Capture the cell that displays the provided text and extract its (X, Y) central coordinate. 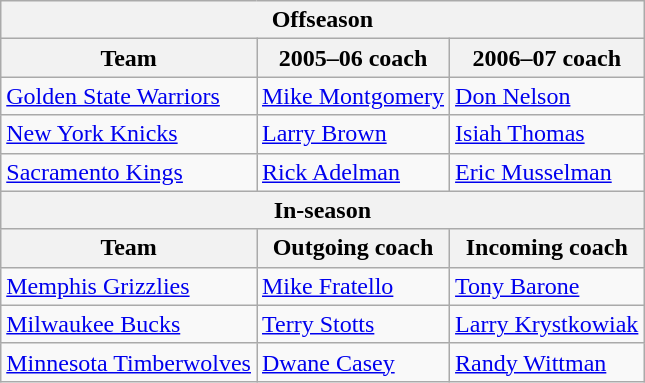
2006–07 coach (547, 58)
Mike Fratello (352, 286)
Sacramento Kings (129, 172)
In-season (322, 210)
Don Nelson (547, 96)
Randy Wittman (547, 362)
Larry Krystkowiak (547, 324)
Rick Adelman (352, 172)
Minnesota Timberwolves (129, 362)
Golden State Warriors (129, 96)
New York Knicks (129, 134)
Milwaukee Bucks (129, 324)
Memphis Grizzlies (129, 286)
Dwane Casey (352, 362)
Mike Montgomery (352, 96)
Terry Stotts (352, 324)
Incoming coach (547, 248)
Larry Brown (352, 134)
Eric Musselman (547, 172)
Offseason (322, 20)
2005–06 coach (352, 58)
Outgoing coach (352, 248)
Isiah Thomas (547, 134)
Tony Barone (547, 286)
